Pinpoint the cell where the given text exists, returning its [x, y] midpoint coordinate. 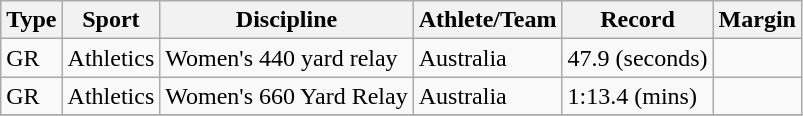
1:13.4 (mins) [638, 96]
Sport [111, 20]
Record [638, 20]
Women's 440 yard relay [286, 58]
Margin [757, 20]
Athlete/Team [488, 20]
47.9 (seconds) [638, 58]
Women's 660 Yard Relay [286, 96]
Type [32, 20]
Discipline [286, 20]
